Pinpoint the cell where the given text exists, returning its (x, y) midpoint coordinate. 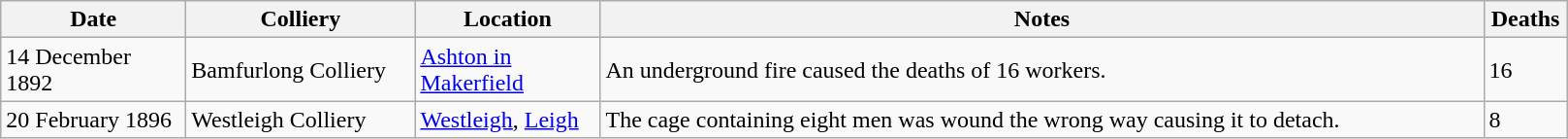
Colliery (301, 19)
8 (1525, 120)
20 February 1896 (93, 120)
Westleigh, Leigh (508, 120)
Deaths (1525, 19)
14 December 1892 (93, 70)
Ashton in Makerfield (508, 70)
Date (93, 19)
Westleigh Colliery (301, 120)
16 (1525, 70)
Bamfurlong Colliery (301, 70)
Location (508, 19)
Notes (1041, 19)
An underground fire caused the deaths of 16 workers. (1041, 70)
The cage containing eight men was wound the wrong way causing it to detach. (1041, 120)
